Return the (X, Y) coordinate for the center point of the cell that contains the specified text.  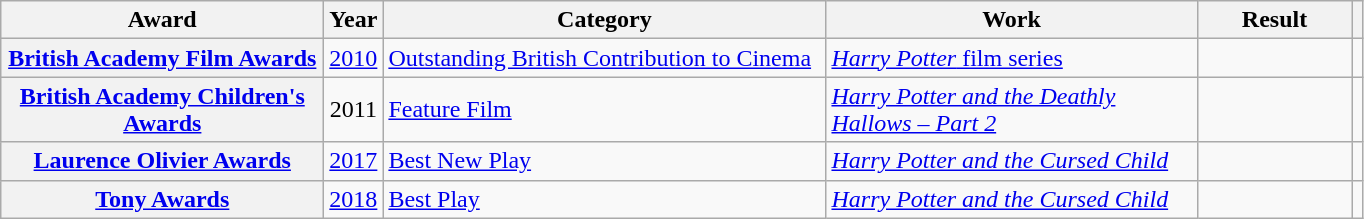
Harry Potter film series (1012, 58)
2017 (354, 161)
Award (162, 20)
Work (1012, 20)
Year (354, 20)
Tony Awards (162, 199)
British Academy Children's Awards (162, 110)
Feature Film (604, 110)
Best New Play (604, 161)
2011 (354, 110)
2010 (354, 58)
Category (604, 20)
2018 (354, 199)
Result (1274, 20)
Harry Potter and the Deathly Hallows – Part 2 (1012, 110)
Laurence Olivier Awards (162, 161)
British Academy Film Awards (162, 58)
Outstanding British Contribution to Cinema (604, 58)
Best Play (604, 199)
